Return [x, y] of the center of cell containing provided text 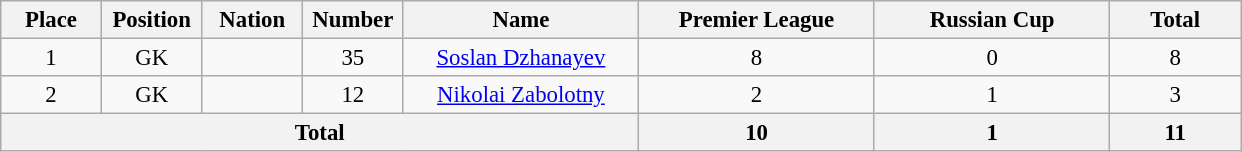
11 [1176, 133]
Nikolai Zabolotny [521, 95]
0 [992, 58]
3 [1176, 95]
Russian Cup [992, 20]
Number [354, 20]
35 [354, 58]
Name [521, 20]
12 [354, 95]
Nation [252, 20]
10 [757, 133]
Place [52, 20]
Soslan Dzhanayev [521, 58]
Premier League [757, 20]
Position [152, 20]
